For the text-containing cell, return its midpoint in (X, Y) coordinate format. 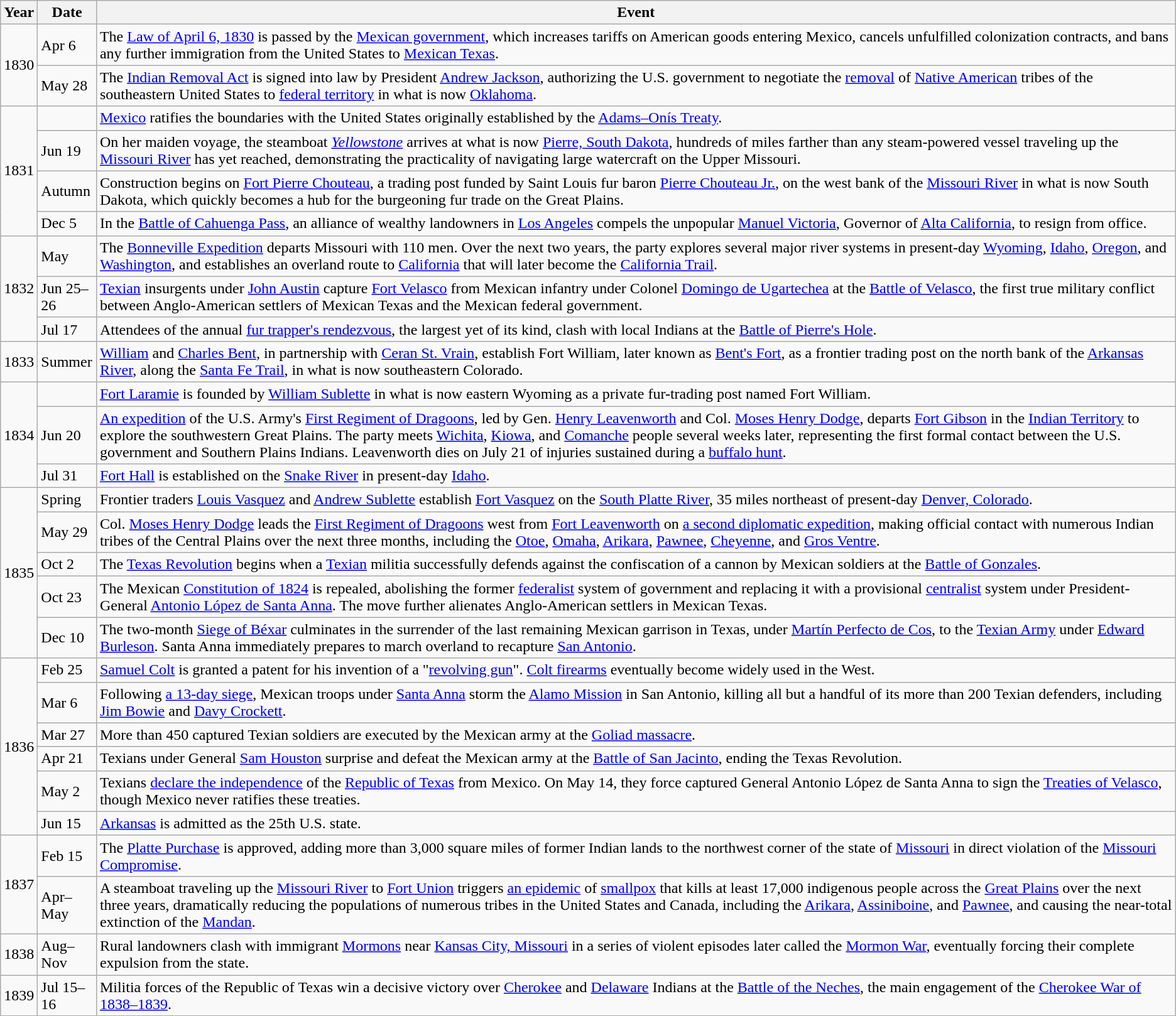
1837 (19, 884)
1830 (19, 65)
1835 (19, 573)
Mar 6 (67, 702)
Dec 5 (67, 224)
1831 (19, 171)
1838 (19, 954)
May 2 (67, 791)
May 29 (67, 532)
Texians under General Sam Houston surprise and defeat the Mexican army at the Battle of San Jacinto, ending the Texas Revolution. (636, 759)
Jun 19 (67, 151)
Jun 20 (67, 435)
Jun 25–26 (67, 296)
Jun 15 (67, 823)
May (67, 256)
Fort Hall is established on the Snake River in present-day Idaho. (636, 476)
May 28 (67, 85)
Mexico ratifies the boundaries with the United States originally established by the Adams–Onís Treaty. (636, 118)
1836 (19, 747)
1832 (19, 288)
More than 450 captured Texian soldiers are executed by the Mexican army at the Goliad massacre. (636, 735)
Oct 23 (67, 597)
1834 (19, 435)
1833 (19, 362)
Oct 2 (67, 565)
Apr 21 (67, 759)
Feb 25 (67, 670)
Arkansas is admitted as the 25th U.S. state. (636, 823)
Jul 17 (67, 329)
Apr–May (67, 905)
1839 (19, 995)
Attendees of the annual fur trapper's rendezvous, the largest yet of its kind, clash with local Indians at the Battle of Pierre's Hole. (636, 329)
Summer (67, 362)
Mar 27 (67, 735)
Jul 15–16 (67, 995)
Year (19, 13)
Spring (67, 500)
Event (636, 13)
Samuel Colt is granted a patent for his invention of a "revolving gun". Colt firearms eventually become widely used in the West. (636, 670)
Dec 10 (67, 638)
Autumn (67, 191)
Date (67, 13)
Apr 6 (67, 45)
Feb 15 (67, 855)
Jul 31 (67, 476)
Fort Laramie is founded by William Sublette in what is now eastern Wyoming as a private fur-trading post named Fort William. (636, 394)
Aug–Nov (67, 954)
